Detect which cell encompasses the target text, then output its (X, Y) center coordinate. 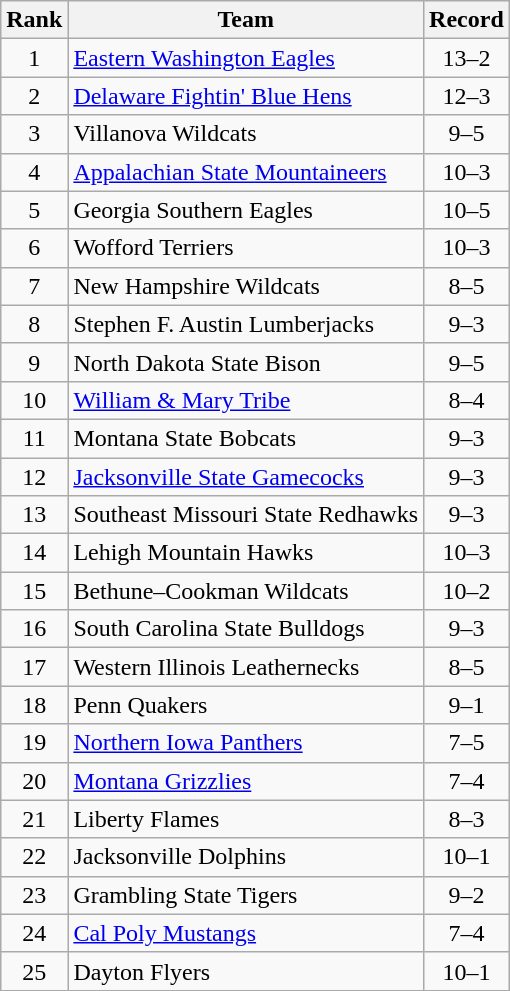
10–5 (467, 210)
Liberty Flames (246, 819)
New Hampshire Wildcats (246, 286)
Rank (34, 20)
North Dakota State Bison (246, 362)
Grambling State Tigers (246, 895)
9–1 (467, 705)
Northern Iowa Panthers (246, 743)
South Carolina State Bulldogs (246, 629)
Cal Poly Mustangs (246, 933)
3 (34, 134)
Southeast Missouri State Redhawks (246, 515)
William & Mary Tribe (246, 400)
1 (34, 58)
14 (34, 553)
Montana State Bobcats (246, 438)
Lehigh Mountain Hawks (246, 553)
8–4 (467, 400)
Appalachian State Mountaineers (246, 172)
Record (467, 20)
7–5 (467, 743)
Team (246, 20)
23 (34, 895)
Wofford Terriers (246, 248)
17 (34, 667)
6 (34, 248)
19 (34, 743)
Dayton Flyers (246, 971)
4 (34, 172)
11 (34, 438)
18 (34, 705)
Delaware Fightin' Blue Hens (246, 96)
Eastern Washington Eagles (246, 58)
10 (34, 400)
Jacksonville Dolphins (246, 857)
Jacksonville State Gamecocks (246, 477)
8–3 (467, 819)
2 (34, 96)
Western Illinois Leathernecks (246, 667)
Georgia Southern Eagles (246, 210)
13–2 (467, 58)
25 (34, 971)
Stephen F. Austin Lumberjacks (246, 324)
10–2 (467, 591)
12–3 (467, 96)
9 (34, 362)
9–2 (467, 895)
16 (34, 629)
Montana Grizzlies (246, 781)
Bethune–Cookman Wildcats (246, 591)
12 (34, 477)
7 (34, 286)
21 (34, 819)
5 (34, 210)
20 (34, 781)
Penn Quakers (246, 705)
8 (34, 324)
13 (34, 515)
24 (34, 933)
15 (34, 591)
Villanova Wildcats (246, 134)
22 (34, 857)
